Identify which cell holds the provided text, then report its (x, y) central coordinate. 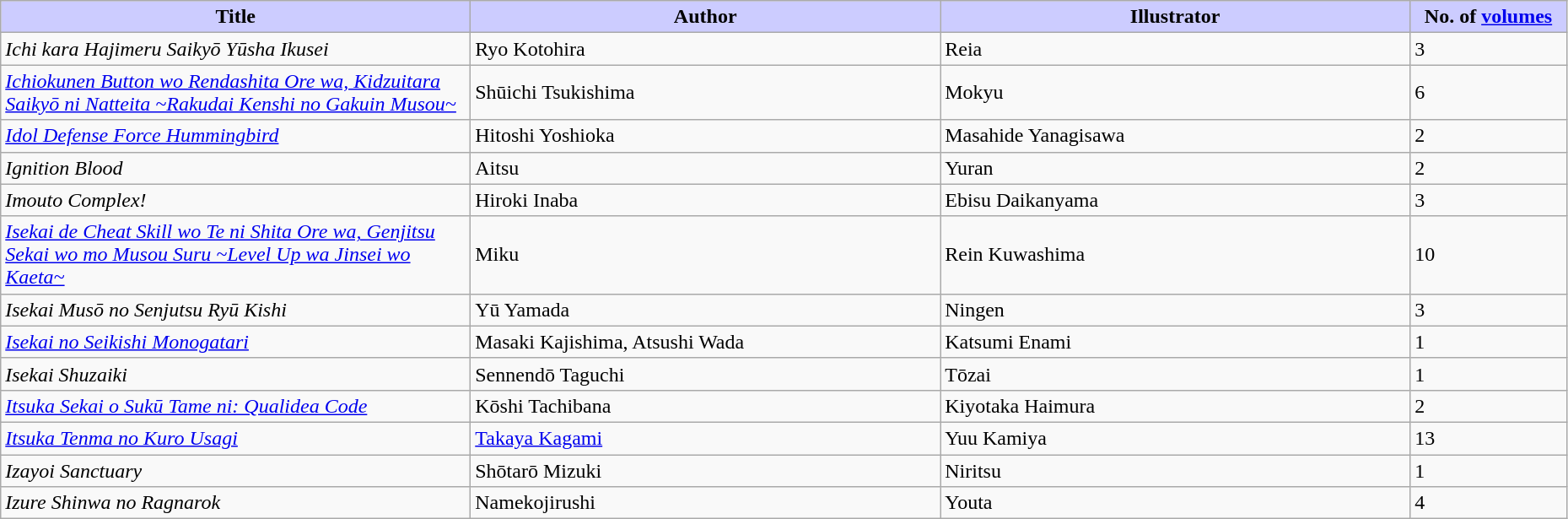
Sennendō Taguchi (705, 374)
13 (1489, 438)
Ryo Kotohira (705, 49)
Illustrator (1176, 17)
Shūichi Tsukishima (705, 93)
Idol Defense Force Hummingbird (236, 136)
Ichiokunen Button wo Rendashita Ore wa, Kidzuitara Saikyō ni Natteita ~Rakudai Kenshi no Gakuin Musou~ (236, 93)
Itsuka Tenma no Kuro Usagi (236, 438)
Aitsu (705, 168)
Izayoi Sanctuary (236, 470)
Ningen (1176, 310)
Kōshi Tachibana (705, 406)
Yū Yamada (705, 310)
Miku (705, 255)
Ignition Blood (236, 168)
Isekai de Cheat Skill wo Te ni Shita Ore wa, Genjitsu Sekai wo mo Musou Suru ~Level Up wa Jinsei wo Kaeta~ (236, 255)
Izure Shinwa no Ragnarok (236, 503)
Isekai Shuzaiki (236, 374)
Ebisu Daikanyama (1176, 200)
No. of volumes (1489, 17)
Itsuka Sekai o Sukū Tame ni: Qualidea Code (236, 406)
Mokyu (1176, 93)
Takaya Kagami (705, 438)
Katsumi Enami (1176, 342)
Namekojirushi (705, 503)
Title (236, 17)
4 (1489, 503)
6 (1489, 93)
Hiroki Inaba (705, 200)
Niritsu (1176, 470)
Masaki Kajishima, Atsushi Wada (705, 342)
Ichi kara Hajimeru Saikyō Yūsha Ikusei (236, 49)
Isekai Musō no Senjutsu Ryū Kishi (236, 310)
10 (1489, 255)
Rein Kuwashima (1176, 255)
Kiyotaka Haimura (1176, 406)
Author (705, 17)
Shōtarō Mizuki (705, 470)
Reia (1176, 49)
Yuu Kamiya (1176, 438)
Isekai no Seikishi Monogatari (236, 342)
Imouto Complex! (236, 200)
Youta (1176, 503)
Tōzai (1176, 374)
Hitoshi Yoshioka (705, 136)
Masahide Yanagisawa (1176, 136)
Yuran (1176, 168)
